Capture the cell that displays the provided text and extract its [X, Y] central coordinate. 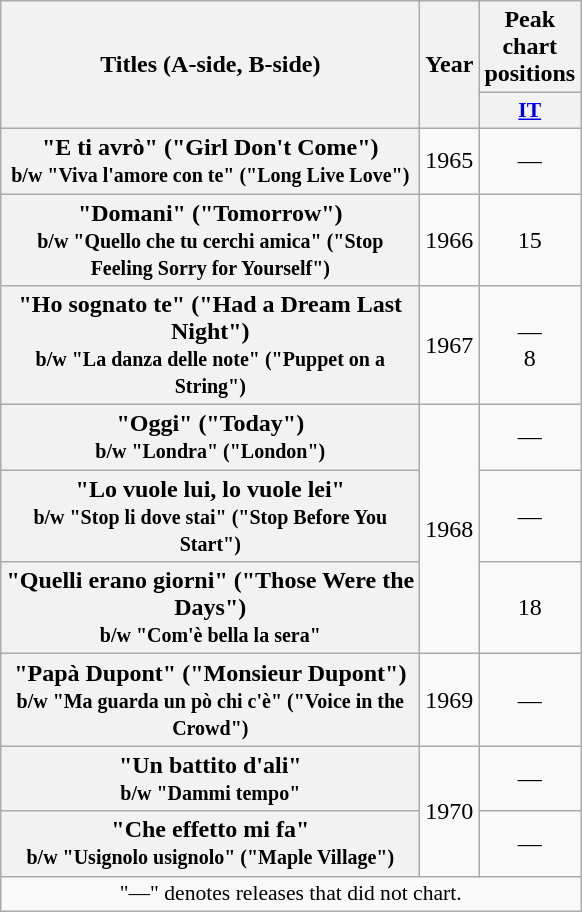
18 [530, 608]
1965 [450, 160]
"Lo vuole lui, lo vuole lei"b/w "Stop li dove stai" ("Stop Before You Start") [210, 516]
1968 [450, 530]
"Un battito d'ali"b/w "Dammi tempo" [210, 778]
—8 [530, 346]
"—" denotes releases that did not chart. [291, 894]
"Che effetto mi fa"b/w "Usignolo usignolo" ("Maple Village") [210, 844]
"Domani" ("Tomorrow")b/w "Quello che tu cerchi amica" ("Stop Feeling Sorry for Yourself") [210, 240]
1969 [450, 700]
1967 [450, 346]
Peak chart positions [530, 47]
"Quelli erano giorni" ("Those Were the Days")b/w "Com'è bella la sera" [210, 608]
15 [530, 240]
IT [530, 111]
1966 [450, 240]
"Ho sognato te" ("Had a Dream Last Night")b/w "La danza delle note" ("Puppet on a String") [210, 346]
Titles (A-side, B-side) [210, 65]
"E ti avrò" ("Girl Don't Come")b/w "Viva l'amore con te" ("Long Live Love") [210, 160]
1970 [450, 811]
Year [450, 65]
"Oggi" ("Today")b/w "Londra" ("London") [210, 438]
"Papà Dupont" ("Monsieur Dupont")b/w "Ma guarda un pò chi c'è" ("Voice in the Crowd") [210, 700]
